Return the [X, Y] coordinate for the center point of the cell that contains the specified text.  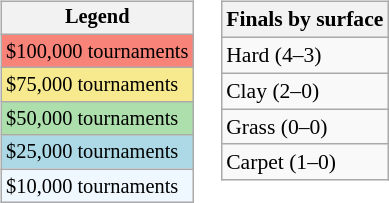
Hard (4–3) [304, 55]
Grass (0–0) [304, 127]
$100,000 tournaments [97, 51]
$50,000 tournaments [97, 119]
Clay (2–0) [304, 91]
$75,000 tournaments [97, 85]
$25,000 tournaments [97, 152]
Carpet (1–0) [304, 162]
Finals by surface [304, 20]
Legend [97, 18]
$10,000 tournaments [97, 186]
